Find where the given text appears and provide that cell's center as [x, y] coordinate. 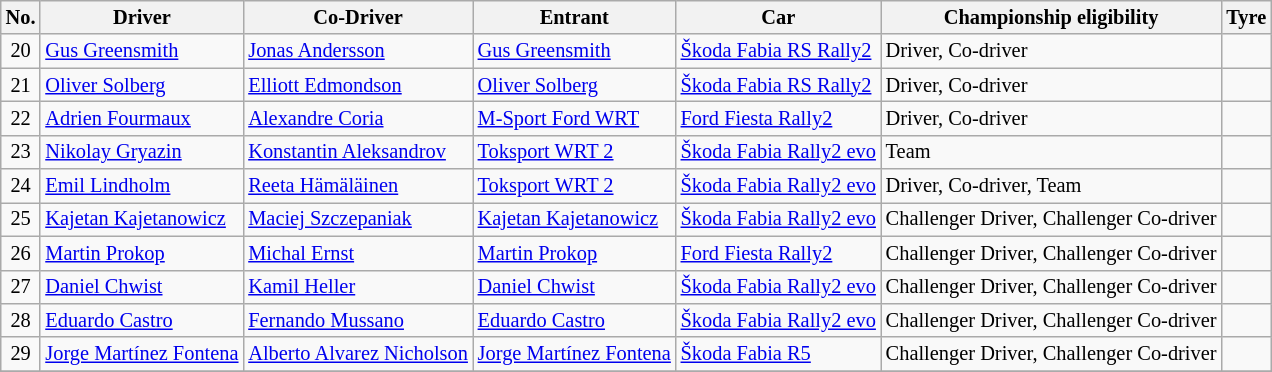
M-Sport Ford WRT [574, 118]
Alberto Alvarez Nicholson [358, 354]
Team [1052, 152]
Co-Driver [358, 17]
Škoda Fabia R5 [778, 354]
Driver [142, 17]
Fernando Mussano [358, 320]
22 [21, 118]
Konstantin Aleksandrov [358, 152]
21 [21, 85]
23 [21, 152]
Maciej Szczepaniak [358, 219]
Jonas Andersson [358, 51]
Driver, Co-driver, Team [1052, 186]
Adrien Fourmaux [142, 118]
Kamil Heller [358, 287]
28 [21, 320]
Championship eligibility [1052, 17]
Elliott Edmondson [358, 85]
26 [21, 253]
24 [21, 186]
Michal Ernst [358, 253]
Alexandre Coria [358, 118]
25 [21, 219]
Entrant [574, 17]
Tyre [1246, 17]
Car [778, 17]
20 [21, 51]
29 [21, 354]
Reeta Hämäläinen [358, 186]
27 [21, 287]
Emil Lindholm [142, 186]
No. [21, 17]
Nikolay Gryazin [142, 152]
